Search for the cell housing the specified text and yield its [X, Y] center coordinate. 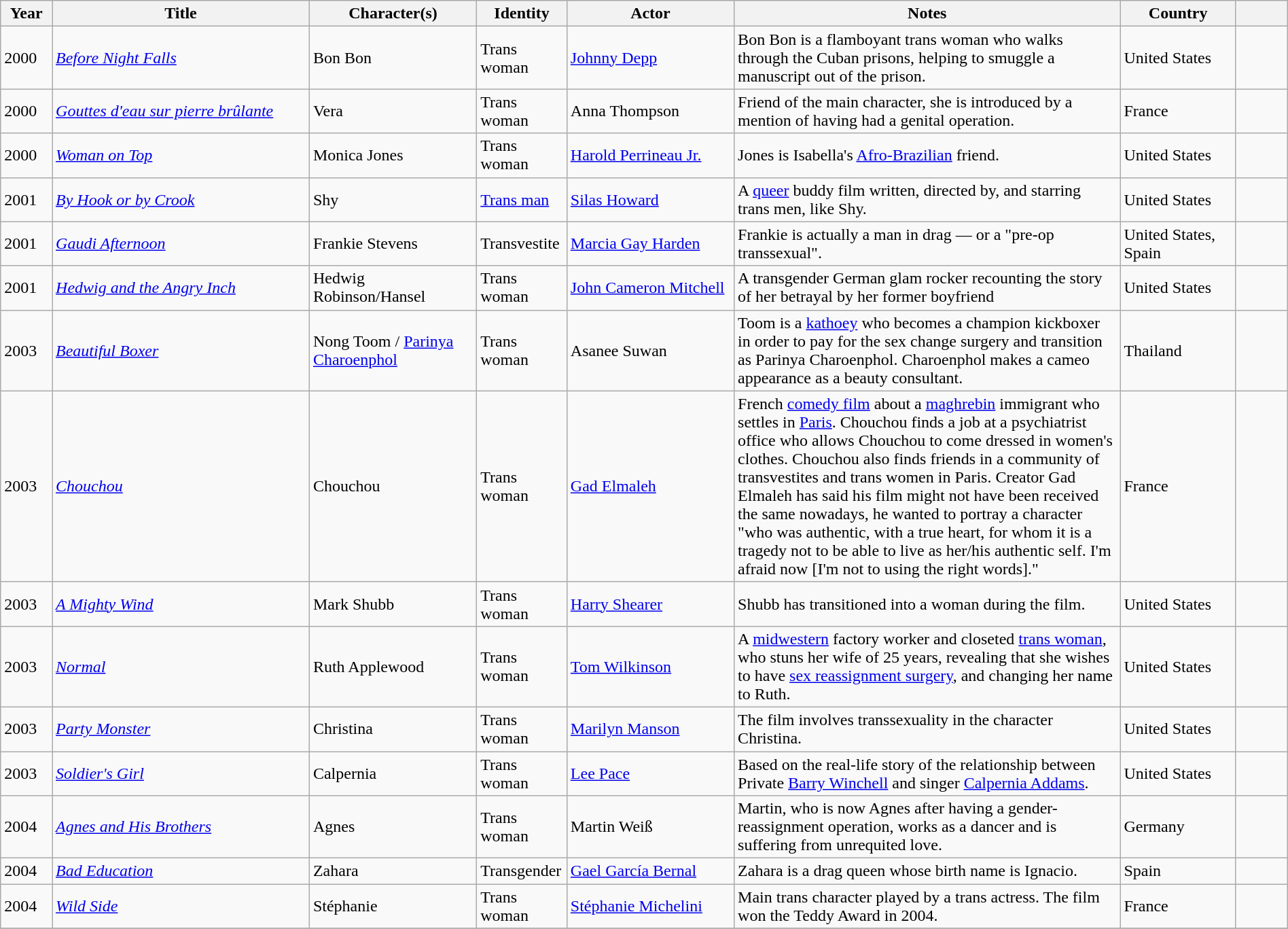
Martin Weiß [650, 827]
Marcia Gay Harden [650, 243]
Frankie is actually a man in drag — or a "pre-op transsexual". [927, 243]
Frankie Stevens [393, 243]
Anna Thompson [650, 111]
Character(s) [393, 14]
Stéphanie [393, 907]
Country [1178, 14]
Shy [393, 200]
Beautiful Boxer [181, 351]
Bon Bon is a flamboyant trans woman who walks through the Cuban prisons, helping to smuggle a manuscript out of the prison. [927, 58]
Party Monster [181, 729]
Woman on Top [181, 155]
Actor [650, 14]
Gael García Bernal [650, 871]
Calpernia [393, 773]
The film involves transsexuality in the character Christina. [927, 729]
Agnes and His Brothers [181, 827]
Lee Pace [650, 773]
Martin, who is now Agnes after having a gender-reassignment operation, works as a dancer and is suffering from unrequited love. [927, 827]
Hedwig Robinson/Hansel [393, 288]
Main trans character played by a trans actress. The film won the Teddy Award in 2004. [927, 907]
Christina [393, 729]
Spain [1178, 871]
Gad Elmaleh [650, 487]
Monica Jones [393, 155]
Hedwig and the Angry Inch [181, 288]
Transvestite [522, 243]
A Mighty Wind [181, 603]
A transgender German glam rocker recounting the story of her betrayal by her former boyfriend [927, 288]
Before Night Falls [181, 58]
Gaudi Afternoon [181, 243]
Zahara is a drag queen whose birth name is Ignacio. [927, 871]
Friend of the main character, she is introduced by a mention of having had a genital operation. [927, 111]
John Cameron Mitchell [650, 288]
Shubb has transitioned into a woman during the film. [927, 603]
Tom Wilkinson [650, 666]
Harry Shearer [650, 603]
Johnny Depp [650, 58]
Mark Shubb [393, 603]
Transgender [522, 871]
Asanee Suwan [650, 351]
Ruth Applewood [393, 666]
A queer buddy film written, directed by, and starring trans men, like Shy. [927, 200]
Marilyn Manson [650, 729]
Identity [522, 14]
Soldier's Girl [181, 773]
By Hook or by Crook [181, 200]
Stéphanie Michelini [650, 907]
United States, Spain [1178, 243]
Zahara [393, 871]
Gouttes d'eau sur pierre brûlante [181, 111]
Harold Perrineau Jr. [650, 155]
Bon Bon [393, 58]
Nong Toom / Parinya Charoenphol [393, 351]
Normal [181, 666]
Year [26, 14]
Notes [927, 14]
Bad Education [181, 871]
Agnes [393, 827]
Title [181, 14]
Jones is Isabella's Afro-Brazilian friend. [927, 155]
Based on the real-life story of the relationship between Private Barry Winchell and singer Calpernia Addams. [927, 773]
Vera [393, 111]
Thailand [1178, 351]
Silas Howard [650, 200]
Germany [1178, 827]
Wild Side [181, 907]
Trans man [522, 200]
